Scan for the cell matching the given text and deliver its (X, Y) coordinate at center. 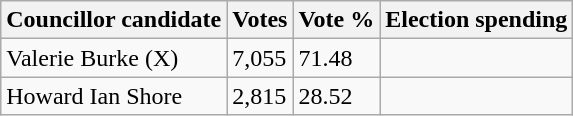
2,815 (260, 96)
7,055 (260, 58)
71.48 (336, 58)
Valerie Burke (X) (114, 58)
Vote % (336, 20)
Howard Ian Shore (114, 96)
Votes (260, 20)
28.52 (336, 96)
Councillor candidate (114, 20)
Election spending (476, 20)
